Provide the [X, Y] coordinate of the cell's center where the given text is located.  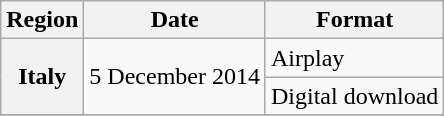
Italy [42, 77]
Date [175, 20]
5 December 2014 [175, 77]
Format [354, 20]
Digital download [354, 96]
Airplay [354, 58]
Region [42, 20]
